Locate the cell with the specified text and output its [X, Y] center coordinate. 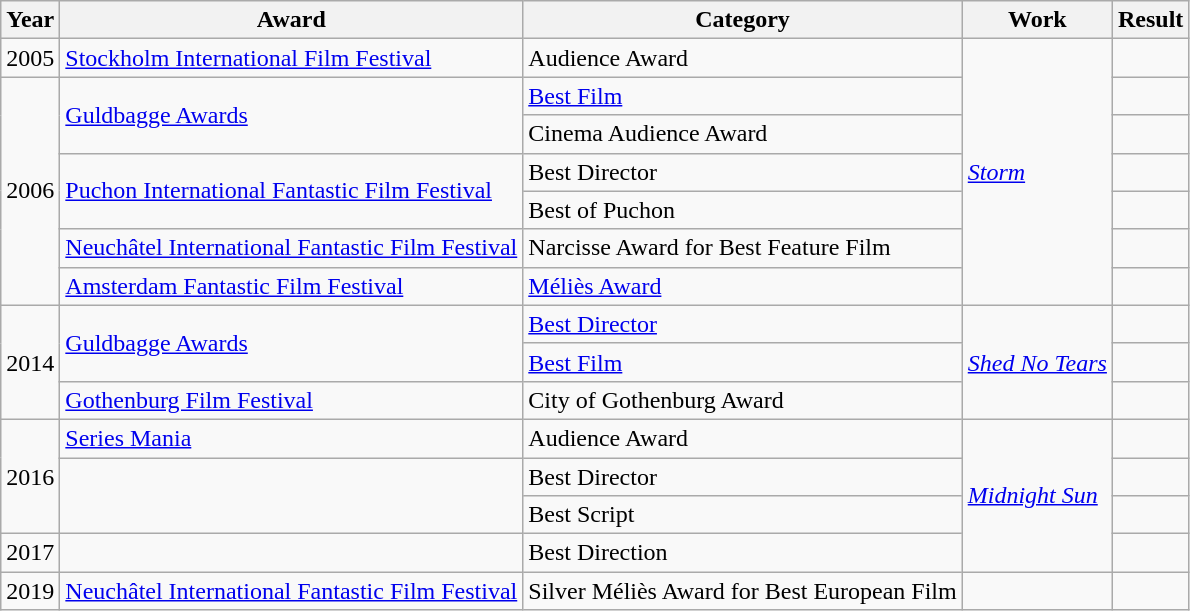
Best Script [742, 515]
2006 [30, 191]
Midnight Sun [1037, 495]
Puchon International Fantastic Film Festival [292, 191]
Best of Puchon [742, 210]
2016 [30, 476]
Stockholm International Film Festival [292, 58]
2019 [30, 591]
Méliès Award [742, 286]
Gothenburg Film Festival [292, 400]
Category [742, 20]
Series Mania [292, 438]
Cinema Audience Award [742, 134]
2005 [30, 58]
2017 [30, 553]
Shed No Tears [1037, 362]
2014 [30, 362]
Year [30, 20]
Silver Méliès Award for Best European Film [742, 591]
Storm [1037, 172]
City of Gothenburg Award [742, 400]
Result [1150, 20]
Best Direction [742, 553]
Amsterdam Fantastic Film Festival [292, 286]
Narcisse Award for Best Feature Film [742, 248]
Award [292, 20]
Work [1037, 20]
